Provide the [x, y] coordinate of the cell's center where the given text is located.  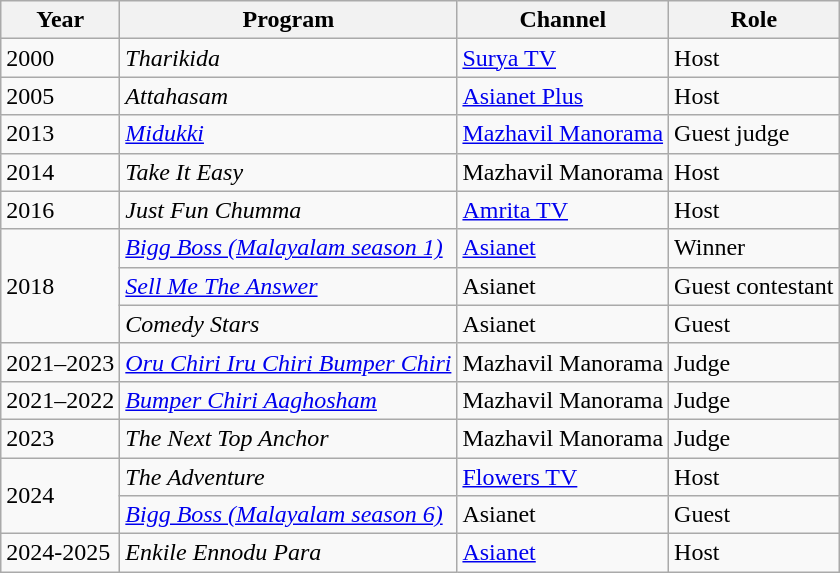
2024-2025 [60, 553]
Take It Easy [288, 172]
Surya TV [563, 58]
Year [60, 20]
Winner [754, 248]
The Next Top Anchor [288, 438]
Tharikida [288, 58]
Comedy Stars [288, 324]
Bumper Chiri Aaghosham [288, 400]
Sell Me The Answer [288, 286]
2023 [60, 438]
Guest contestant [754, 286]
Bigg Boss (Malayalam season 1) [288, 248]
2000 [60, 58]
2014 [60, 172]
Amrita TV [563, 210]
Program [288, 20]
2016 [60, 210]
2021–2022 [60, 400]
Just Fun Chumma [288, 210]
2013 [60, 134]
Channel [563, 20]
2024 [60, 496]
Flowers TV [563, 477]
Guest judge [754, 134]
2005 [60, 96]
Enkile Ennodu Para [288, 553]
Midukki [288, 134]
2018 [60, 286]
Asianet Plus [563, 96]
Oru Chiri Iru Chiri Bumper Chiri [288, 362]
2021–2023 [60, 362]
Role [754, 20]
Attahasam [288, 96]
The Adventure [288, 477]
Bigg Boss (Malayalam season 6) [288, 515]
